Capture the cell that displays the provided text and extract its (X, Y) central coordinate. 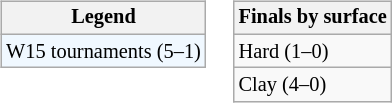
Legend (103, 18)
Hard (1–0) (313, 51)
Clay (4–0) (313, 85)
Finals by surface (313, 18)
W15 tournaments (5–1) (103, 51)
